Scan for the cell matching the given text and deliver its (x, y) coordinate at center. 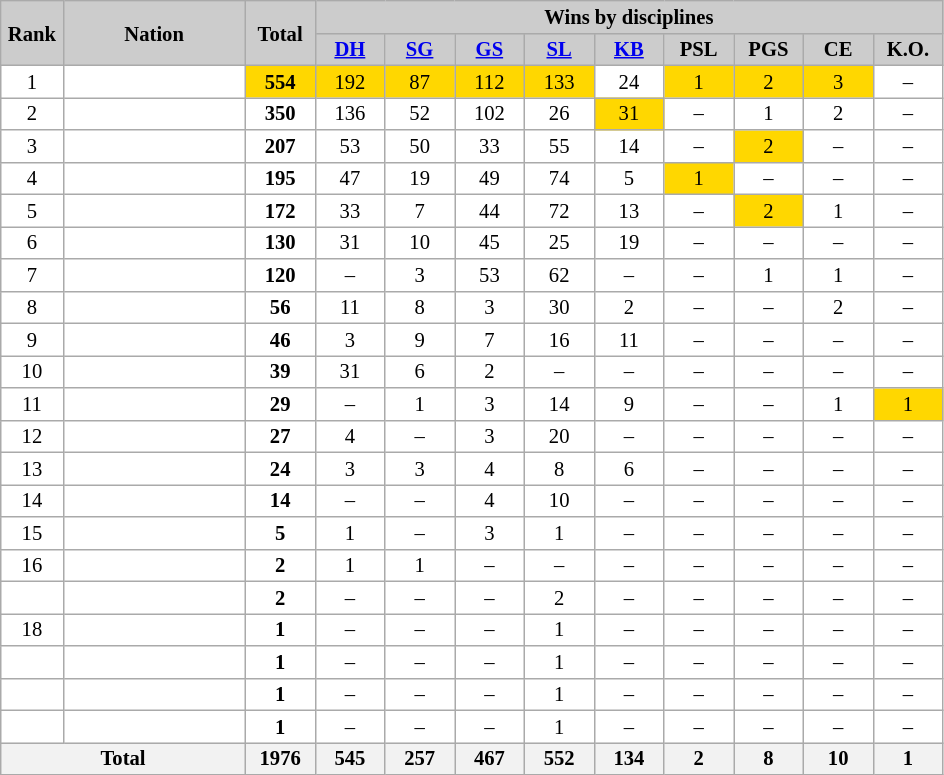
Nation (154, 32)
44 (489, 210)
50 (420, 146)
545 (350, 758)
130 (280, 242)
Rank (32, 32)
257 (420, 758)
12 (32, 436)
552 (559, 758)
350 (280, 113)
172 (280, 210)
GS (489, 49)
PGS (769, 49)
192 (350, 81)
133 (559, 81)
Wins by disciplines (629, 16)
55 (559, 146)
62 (559, 274)
PSL (699, 49)
46 (280, 339)
87 (420, 81)
18 (32, 629)
45 (489, 242)
25 (559, 242)
102 (489, 113)
136 (350, 113)
30 (559, 307)
26 (559, 113)
20 (559, 436)
74 (559, 178)
134 (629, 758)
SG (420, 49)
SL (559, 49)
112 (489, 81)
CE (838, 49)
47 (350, 178)
120 (280, 274)
K.O. (908, 49)
DH (350, 49)
1976 (280, 758)
49 (489, 178)
15 (32, 532)
39 (280, 371)
56 (280, 307)
72 (559, 210)
27 (280, 436)
29 (280, 404)
52 (420, 113)
467 (489, 758)
207 (280, 146)
554 (280, 81)
195 (280, 178)
KB (629, 49)
